Return the [X, Y] coordinate for the center point of the cell that contains the specified text.  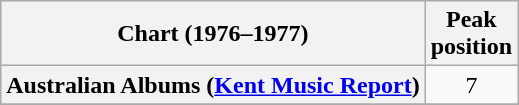
Australian Albums (Kent Music Report) [213, 85]
Chart (1976–1977) [213, 34]
Peakposition [471, 34]
7 [471, 85]
